Pinpoint the cell where the given text exists, returning its [X, Y] midpoint coordinate. 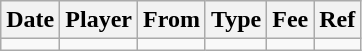
Date [30, 20]
Fee [290, 20]
Type [236, 20]
Player [99, 20]
Ref [338, 20]
From [171, 20]
